Return [X, Y] of the center of cell containing provided text 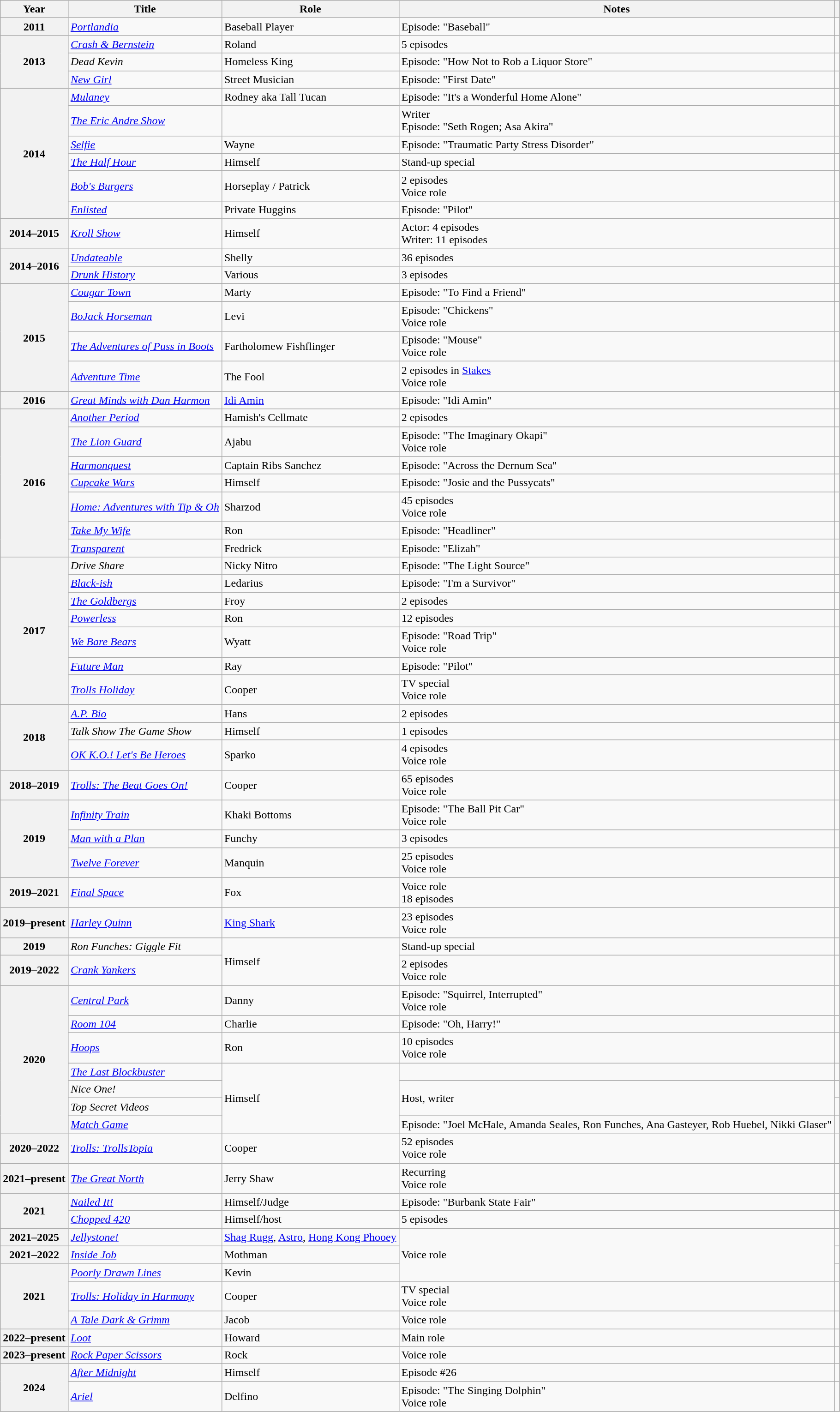
Top Secret Videos [145, 1107]
The Goldbergs [145, 601]
Year [34, 9]
The Half Hour [145, 162]
Froy [310, 601]
Episode: "Joel McHale, Amanda Seales, Ron Funches, Ana Gasteyer, Rob Huebel, Nikki Glaser" [617, 1124]
Private Huggins [310, 210]
Episode: "Chickens"Voice role [617, 317]
2017 [34, 631]
Final Space [145, 893]
The Eric Andre Show [145, 121]
Wayne [310, 144]
Drunk History [145, 275]
36 episodes [617, 257]
Crash & Bernstein [145, 44]
A.P. Bio [145, 714]
Rodney aka Tall Tucan [310, 97]
Episode: "The Singing Dolphin"Voice role [617, 1397]
Voice role 18 episodes [617, 893]
Episode: "The Light Source" [617, 565]
Episode: "It's a Wonderful Home Alone" [617, 97]
25 episodesVoice role [617, 862]
Great Minds with Dan Harmon [145, 400]
Episode: "To Find a Friend" [617, 293]
10 episodesVoice role [617, 1048]
Wyatt [310, 643]
4 episodesVoice role [617, 755]
Another Period [145, 418]
Manquin [310, 862]
Poorly Drawn Lines [145, 1272]
Mulaney [145, 97]
Episode: "Across the Dernum Sea" [617, 465]
Hans [310, 714]
Nicky Nitro [310, 565]
45 episodesVoice role [617, 507]
Homeless King [310, 62]
Powerless [145, 619]
Funchy [310, 839]
Role [310, 9]
2014 [34, 153]
Marty [310, 293]
Fredrick [310, 548]
Episode: "Squirrel, Interrupted"Voice role [617, 1000]
2014–2016 [34, 266]
Episode: "How Not to Rob a Liquor Store" [617, 62]
Episode: "Josie and the Pussycats" [617, 483]
Sparko [310, 755]
Khaki Bottoms [310, 815]
2014–2015 [34, 234]
A Tale Dark & Grimm [145, 1320]
Baseball Player [310, 27]
Episode: "Mouse"Voice role [617, 346]
Ledarius [310, 583]
65 episodesVoice role [617, 785]
2019–2022 [34, 970]
Himself/host [310, 1220]
Street Musician [310, 79]
Mothman [310, 1255]
Cupcake Wars [145, 483]
2015 [34, 338]
Ajabu [310, 441]
Roland [310, 44]
52 episodesVoice role [617, 1148]
Charlie [310, 1024]
Danny [310, 1000]
Kroll Show [145, 234]
2024 [34, 1388]
Black-ish [145, 583]
Room 104 [145, 1024]
Loot [145, 1337]
The Lion Guard [145, 441]
WriterEpisode: "Seth Rogen; Asa Akira" [617, 121]
Harmonquest [145, 465]
Ron Funches: Giggle Fit [145, 946]
2021–2025 [34, 1237]
2018 [34, 738]
Future Man [145, 666]
Episode: "First Date" [617, 79]
The Last Blockbuster [145, 1072]
Nailed It! [145, 1202]
2021–present [34, 1178]
Chopped 420 [145, 1220]
Man with a Plan [145, 839]
Take My Wife [145, 530]
2023–present [34, 1355]
Himself/Judge [310, 1202]
Inside Job [145, 1255]
Dead Kevin [145, 62]
Fox [310, 893]
Trolls: The Beat Goes On! [145, 785]
Fartholomew Fishflinger [310, 346]
Jellystone! [145, 1237]
Crank Yankers [145, 970]
Undateable [145, 257]
The Adventures of Puss in Boots [145, 346]
Captain Ribs Sanchez [310, 465]
Hamish's Cellmate [310, 418]
Horseplay / Patrick [310, 186]
Levi [310, 317]
The Fool [310, 377]
Ray [310, 666]
Nice One! [145, 1089]
Trolls Holiday [145, 690]
2020–2022 [34, 1148]
Delfino [310, 1397]
Selfie [145, 144]
2 episodes in StakesVoice role [617, 377]
Title [145, 9]
Episode: "I'm a Survivor" [617, 583]
Home: Adventures with Tip & Oh [145, 507]
Infinity Train [145, 815]
Sharzod [310, 507]
Trolls: TrollsTopia [145, 1148]
Episode: "Headliner" [617, 530]
Main role [617, 1337]
Shag Rugg, Astro, Hong Kong Phooey [310, 1237]
2011 [34, 27]
2019–present [34, 922]
Ariel [145, 1397]
23 episodesVoice role [617, 922]
Various [310, 275]
Trolls: Holiday in Harmony [145, 1296]
After Midnight [145, 1373]
Episode: "Baseball" [617, 27]
OK K.O.! Let's Be Heroes [145, 755]
Episode: "Oh, Harry!" [617, 1024]
Harley Quinn [145, 922]
2021–2022 [34, 1255]
New Girl [145, 79]
Actor: 4 episodesWriter: 11 episodes [617, 234]
Bob's Burgers [145, 186]
Episode: "Elizah" [617, 548]
Episode: "Idi Amin" [617, 400]
2022–present [34, 1337]
Notes [617, 9]
Adventure Time [145, 377]
Host, writer [617, 1098]
Shelly [310, 257]
2020 [34, 1059]
Transparent [145, 548]
Howard [310, 1337]
Rock Paper Scissors [145, 1355]
King Shark [310, 922]
Drive Share [145, 565]
RecurringVoice role [617, 1178]
1 episodes [617, 731]
Twelve Forever [145, 862]
Idi Amin [310, 400]
Jacob [310, 1320]
Episode #26 [617, 1373]
Kevin [310, 1272]
2018–2019 [34, 785]
Episode: "The Ball Pit Car"Voice role [617, 815]
Jerry Shaw [310, 1178]
Central Park [145, 1000]
Match Game [145, 1124]
12 episodes [617, 619]
Talk Show The Game Show [145, 731]
Enlisted [145, 210]
Hoops [145, 1048]
2019–2021 [34, 893]
Cougar Town [145, 293]
The Great North [145, 1178]
Episode: "Traumatic Party Stress Disorder" [617, 144]
Rock [310, 1355]
Episode: "Burbank State Fair" [617, 1202]
BoJack Horseman [145, 317]
Portlandia [145, 27]
Episode: "Road Trip"Voice role [617, 643]
Episode: "The Imaginary Okapi"Voice role [617, 441]
2013 [34, 62]
We Bare Bears [145, 643]
